Return (X, Y) of the center of cell containing provided text 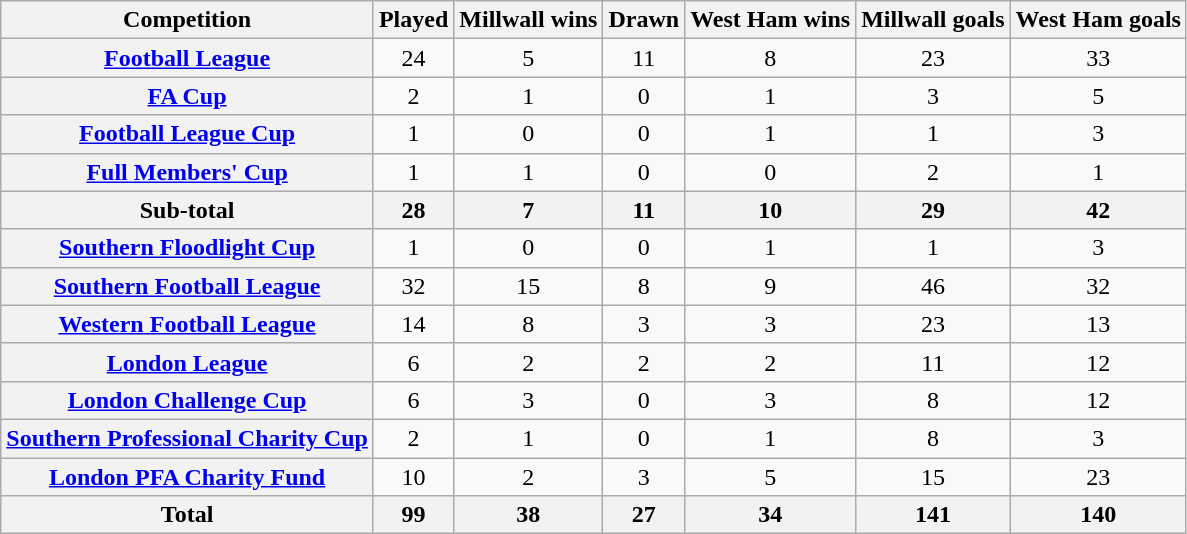
Competition (188, 20)
FA Cup (188, 96)
Southern Football League (188, 286)
7 (528, 210)
West Ham goals (1098, 20)
28 (413, 210)
Played (413, 20)
29 (933, 210)
West Ham wins (770, 20)
14 (413, 324)
33 (1098, 58)
42 (1098, 210)
Football League (188, 58)
38 (528, 515)
34 (770, 515)
Millwall goals (933, 20)
Western Football League (188, 324)
99 (413, 515)
141 (933, 515)
140 (1098, 515)
Sub-total (188, 210)
Millwall wins (528, 20)
Football League Cup (188, 134)
London Challenge Cup (188, 400)
Southern Professional Charity Cup (188, 438)
London PFA Charity Fund (188, 477)
46 (933, 286)
Southern Floodlight Cup (188, 248)
Total (188, 515)
Drawn (644, 20)
24 (413, 58)
London League (188, 362)
13 (1098, 324)
27 (644, 515)
Full Members' Cup (188, 172)
9 (770, 286)
